Return the [X, Y] coordinate for the center point of the cell that contains the specified text.  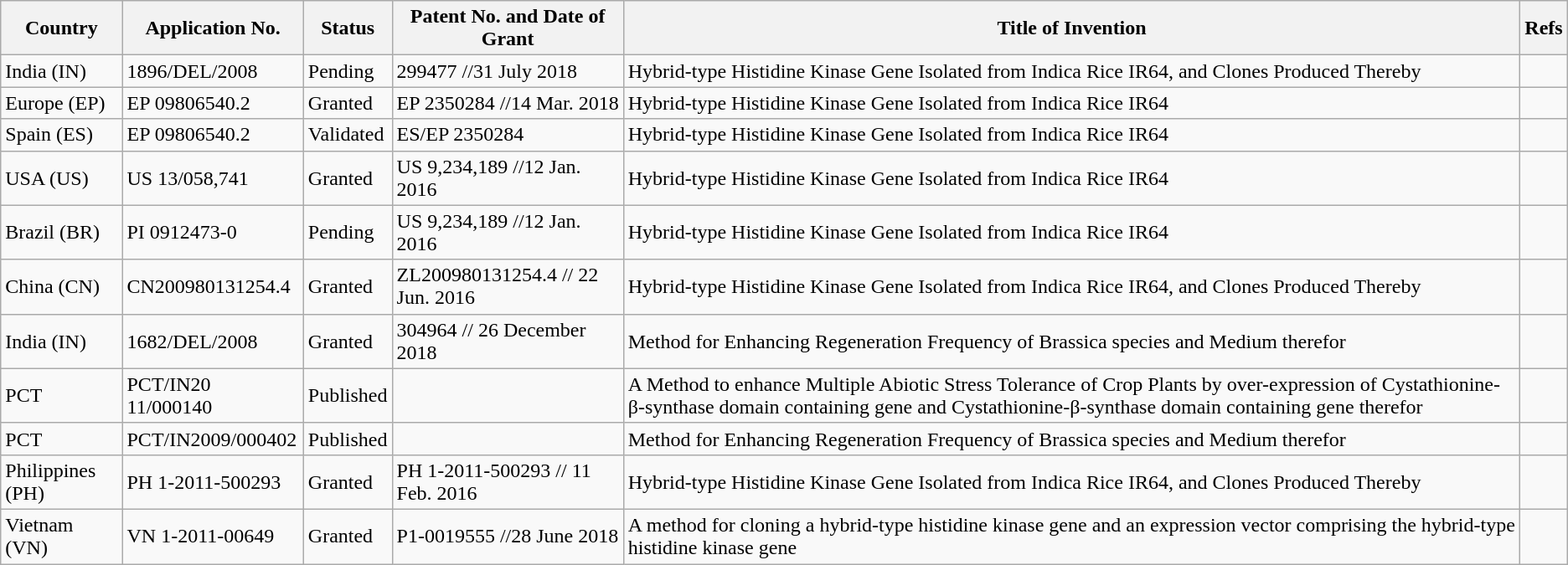
VN 1-2011-00649 [213, 536]
ZL200980131254.4 // 22 Jun. 2016 [508, 286]
Status [348, 28]
PCT/IN20 11/000140 [213, 395]
P1-0019555 //28 June 2018 [508, 536]
USA (US) [62, 177]
PH 1-2011-500293 // 11 Feb. 2016 [508, 482]
A method for cloning a hybrid-type histidine kinase gene and an expression vector comprising the hybrid-type histidine kinase gene [1072, 536]
Europe (EP) [62, 103]
Application No. [213, 28]
PH 1-2011-500293 [213, 482]
1682/DEL/2008 [213, 342]
ES/EP 2350284 [508, 135]
China (CN) [62, 286]
Brazil (BR) [62, 233]
Validated [348, 135]
CN200980131254.4 [213, 286]
Patent No. and Date of Grant [508, 28]
Country [62, 28]
Philippines (PH) [62, 482]
US 13/058,741 [213, 177]
PCT/IN2009/000402 [213, 439]
304964 // 26 December 2018 [508, 342]
EP 2350284 //14 Mar. 2018 [508, 103]
Vietnam (VN) [62, 536]
299477 //31 July 2018 [508, 71]
1896/DEL/2008 [213, 71]
Refs [1544, 28]
PI 0912473-0 [213, 233]
Title of Invention [1072, 28]
Spain (ES) [62, 135]
